Capture the cell that displays the provided text and extract its [X, Y] central coordinate. 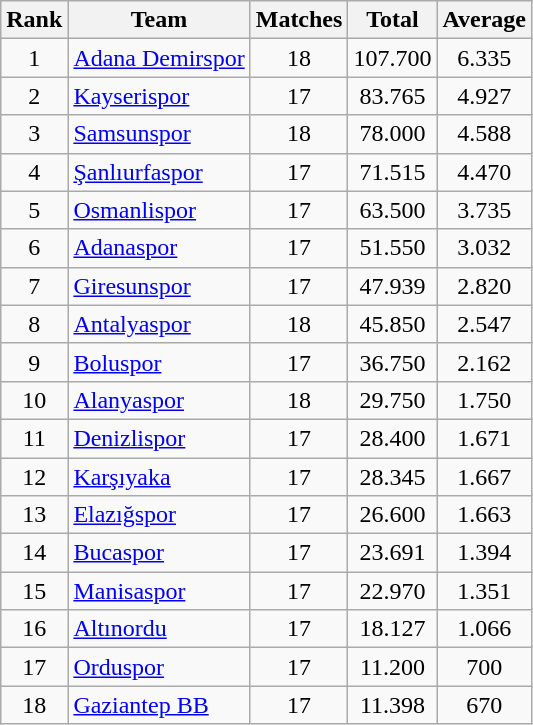
78.000 [392, 134]
Gaziantep BB [159, 705]
1 [34, 58]
Matches [299, 20]
Osmanlispor [159, 210]
11 [34, 438]
23.691 [392, 553]
7 [34, 286]
47.939 [392, 286]
12 [34, 477]
Antalyaspor [159, 324]
Elazığspor [159, 515]
6.335 [484, 58]
Bucaspor [159, 553]
670 [484, 705]
22.970 [392, 591]
1.663 [484, 515]
Şanlıurfaspor [159, 172]
1.351 [484, 591]
Rank [34, 20]
4 [34, 172]
63.500 [392, 210]
1.394 [484, 553]
1.066 [484, 629]
4.588 [484, 134]
700 [484, 667]
4.927 [484, 96]
2.162 [484, 362]
Boluspor [159, 362]
10 [34, 400]
1.671 [484, 438]
Altınordu [159, 629]
4.470 [484, 172]
45.850 [392, 324]
1.750 [484, 400]
28.400 [392, 438]
11.398 [392, 705]
71.515 [392, 172]
3.032 [484, 248]
29.750 [392, 400]
Adana Demirspor [159, 58]
16 [34, 629]
107.700 [392, 58]
Karşıyaka [159, 477]
28.345 [392, 477]
Team [159, 20]
Denizlispor [159, 438]
3.735 [484, 210]
Alanyaspor [159, 400]
Adanaspor [159, 248]
Kayserispor [159, 96]
9 [34, 362]
51.550 [392, 248]
Average [484, 20]
15 [34, 591]
1.667 [484, 477]
Samsunspor [159, 134]
3 [34, 134]
Giresunspor [159, 286]
18.127 [392, 629]
26.600 [392, 515]
Orduspor [159, 667]
14 [34, 553]
13 [34, 515]
36.750 [392, 362]
6 [34, 248]
5 [34, 210]
2.820 [484, 286]
2 [34, 96]
11.200 [392, 667]
2.547 [484, 324]
Manisaspor [159, 591]
Total [392, 20]
8 [34, 324]
83.765 [392, 96]
